From the cell containing the given text, extract its center point as (X, Y) coordinate. 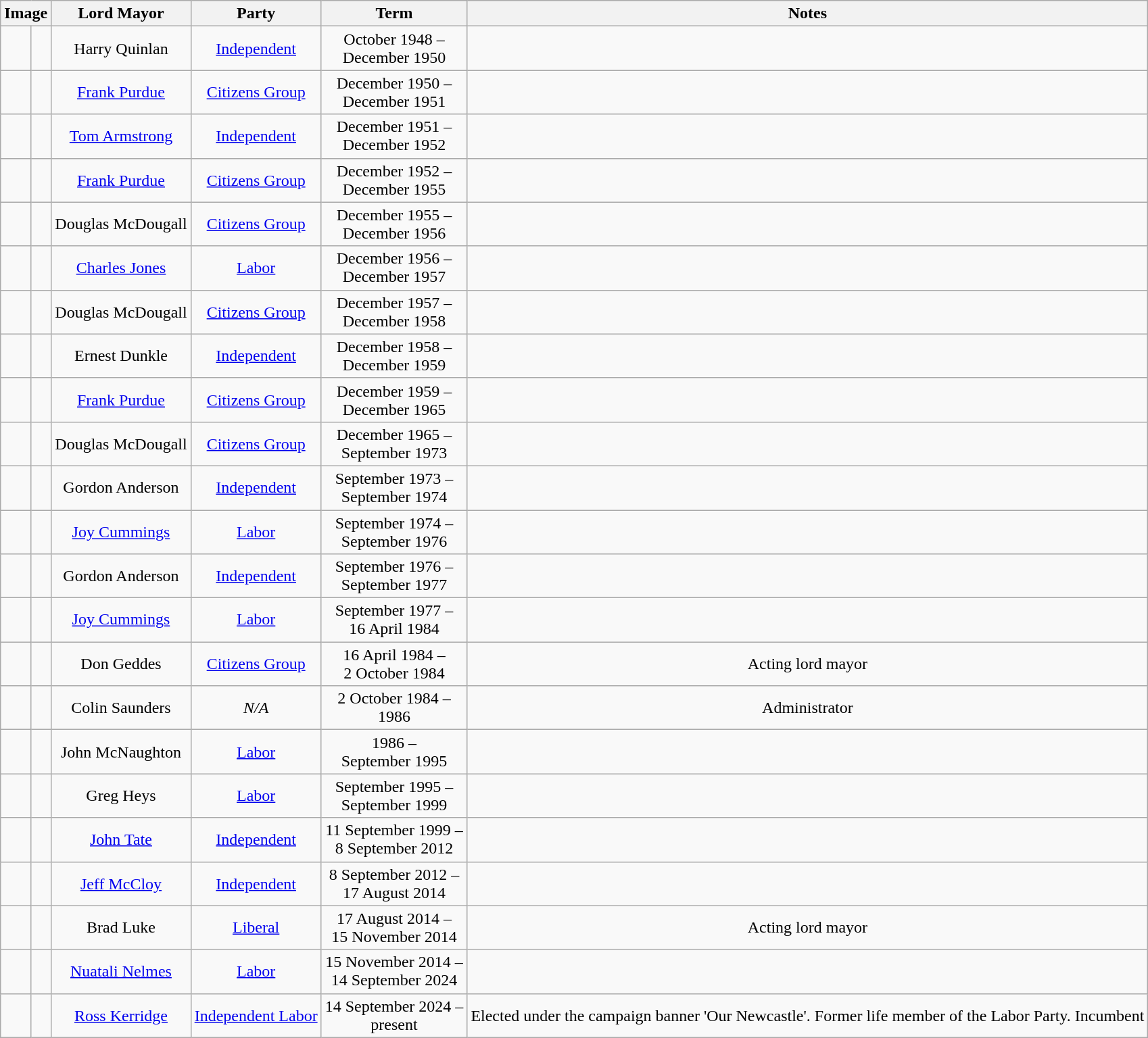
Ernest Dunkle (121, 355)
Charles Jones (121, 268)
December 1950 –December 1951 (394, 92)
N/A (256, 708)
8 September 2012 –17 August 2014 (394, 884)
Nuatali Nelmes (121, 972)
December 1956 –December 1957 (394, 268)
Lord Mayor (121, 14)
14 September 2024 –present (394, 1015)
Greg Heys (121, 796)
Jeff McCloy (121, 884)
September 1973 –September 1974 (394, 488)
Administrator (807, 708)
December 1965 –September 1973 (394, 443)
Harry Quinlan (121, 49)
December 1958 –December 1959 (394, 355)
December 1955 –December 1956 (394, 224)
John McNaughton (121, 751)
15 November 2014 –14 September 2024 (394, 972)
2 October 1984 –1986 (394, 708)
September 1976 –September 1977 (394, 576)
Brad Luke (121, 927)
October 1948 –December 1950 (394, 49)
Notes (807, 14)
September 1977 –16 April 1984 (394, 620)
September 1995 –September 1999 (394, 796)
Don Geddes (121, 664)
Elected under the campaign banner 'Our Newcastle'. Former life member of the Labor Party. Incumbent (807, 1015)
December 1952 –December 1955 (394, 180)
16 April 1984 –2 October 1984 (394, 664)
Liberal (256, 927)
December 1957 –December 1958 (394, 312)
Ross Kerridge (121, 1015)
17 August 2014 –15 November 2014 (394, 927)
11 September 1999 – 8 September 2012 (394, 839)
Term (394, 14)
Party (256, 14)
Tom Armstrong (121, 137)
December 1951 –December 1952 (394, 137)
December 1959 –December 1965 (394, 400)
Independent Labor (256, 1015)
Image (26, 14)
Colin Saunders (121, 708)
1986 –September 1995 (394, 751)
September 1974 –September 1976 (394, 531)
John Tate (121, 839)
